Search for the cell housing the specified text and yield its [X, Y] center coordinate. 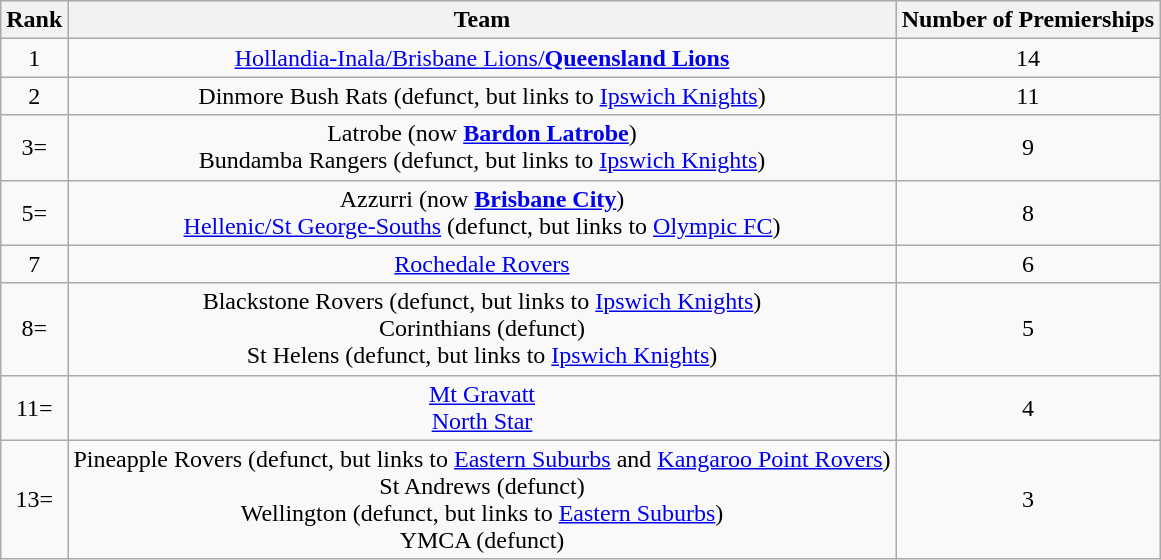
Number of Premierships [1028, 20]
11 [1028, 96]
5 [1028, 329]
11= [34, 408]
5= [34, 212]
Azzurri (now Brisbane City)Hellenic/St George-Souths (defunct, but links to Olympic FC) [482, 212]
Mt Gravatt North Star [482, 408]
Latrobe (now Bardon Latrobe)Bundamba Rangers (defunct, but links to Ipswich Knights) [482, 148]
9 [1028, 148]
Team [482, 20]
Rochedale Rovers [482, 264]
8= [34, 329]
4 [1028, 408]
3= [34, 148]
Dinmore Bush Rats (defunct, but links to Ipswich Knights) [482, 96]
6 [1028, 264]
8 [1028, 212]
7 [34, 264]
3 [1028, 500]
2 [34, 96]
1 [34, 58]
Hollandia-Inala/Brisbane Lions/Queensland Lions [482, 58]
13= [34, 500]
14 [1028, 58]
Rank [34, 20]
Blackstone Rovers (defunct, but links to Ipswich Knights)Corinthians (defunct)St Helens (defunct, but links to Ipswich Knights) [482, 329]
